For the text-containing cell, return its midpoint in (x, y) coordinate format. 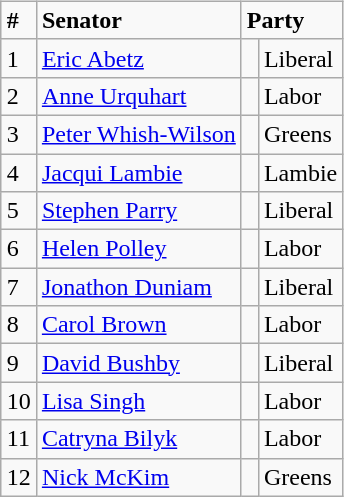
Lambie (300, 173)
Stephen Parry (138, 211)
David Bushby (138, 363)
Peter Whish-Wilson (138, 134)
Nick McKim (138, 477)
# (18, 20)
Party (292, 20)
12 (18, 477)
Eric Abetz (138, 58)
Lisa Singh (138, 401)
2 (18, 96)
8 (18, 325)
1 (18, 58)
7 (18, 287)
Carol Brown (138, 325)
Jonathon Duniam (138, 287)
Catryna Bilyk (138, 439)
3 (18, 134)
Senator (138, 20)
6 (18, 249)
10 (18, 401)
Helen Polley (138, 249)
9 (18, 363)
5 (18, 211)
Anne Urquhart (138, 96)
4 (18, 173)
11 (18, 439)
Jacqui Lambie (138, 173)
